From the cell containing the given text, extract its center point as [x, y] coordinate. 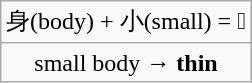
small body → thin [126, 62]
身(body) + 小(small) = 𨈓 [126, 22]
